Return the (X, Y) coordinate for the center point of the cell that contains the specified text.  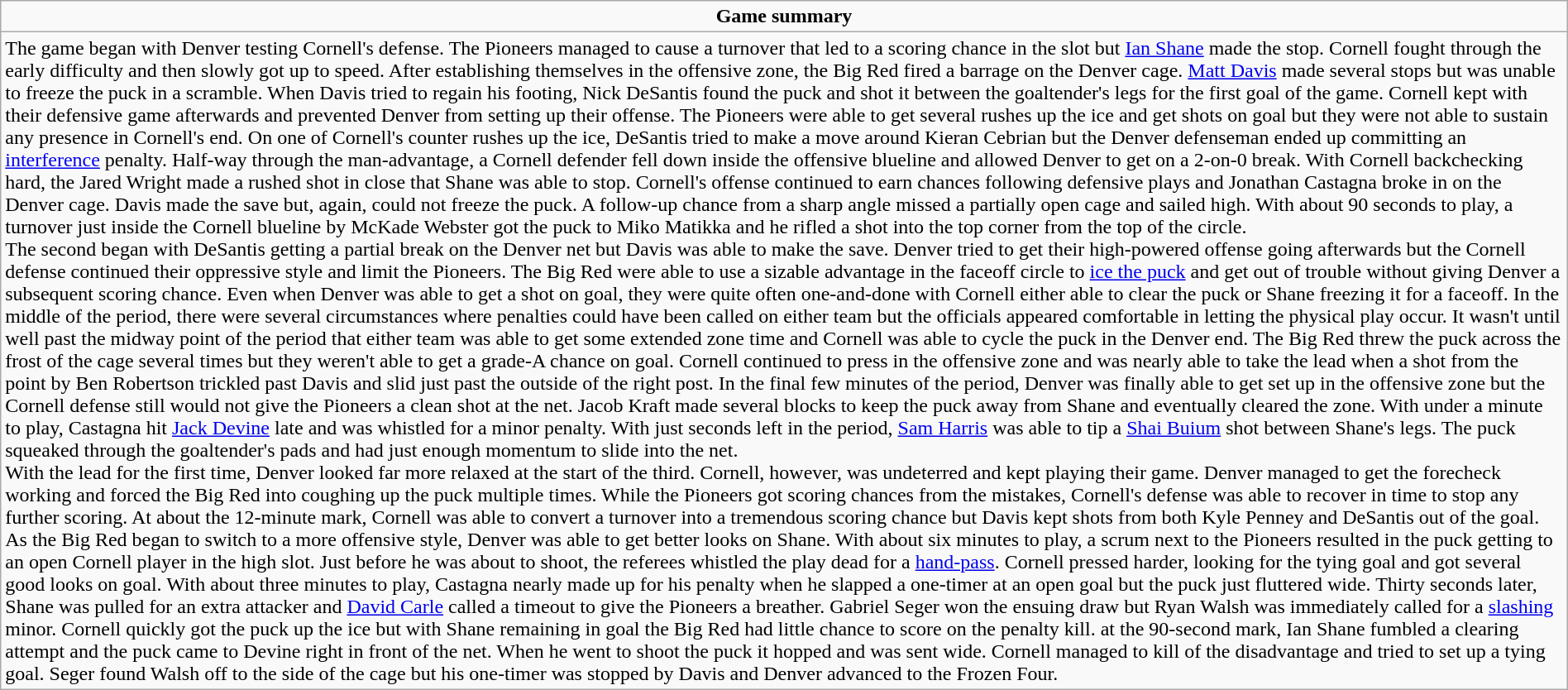
Game summary (784, 17)
